Search for the cell housing the specified text and yield its [x, y] center coordinate. 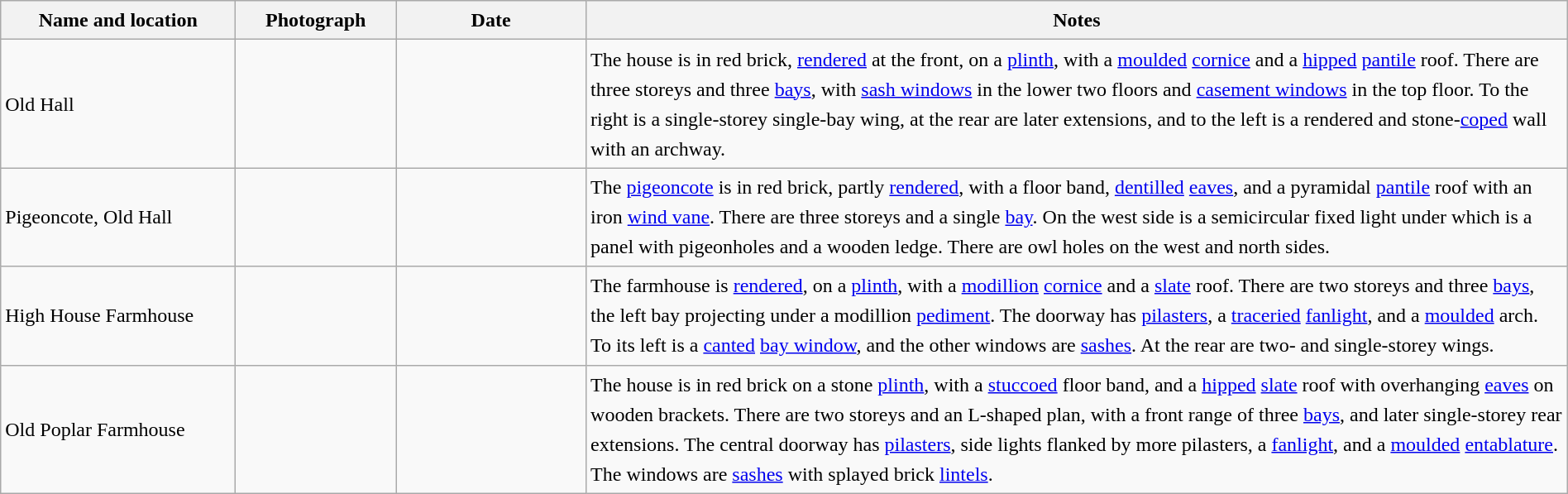
Old Poplar Farmhouse [118, 429]
Photograph [316, 20]
Pigeoncote, Old Hall [118, 217]
Name and location [118, 20]
Old Hall [118, 104]
Notes [1077, 20]
Date [491, 20]
High House Farmhouse [118, 316]
